Pinpoint the cell where the given text exists, returning its (x, y) midpoint coordinate. 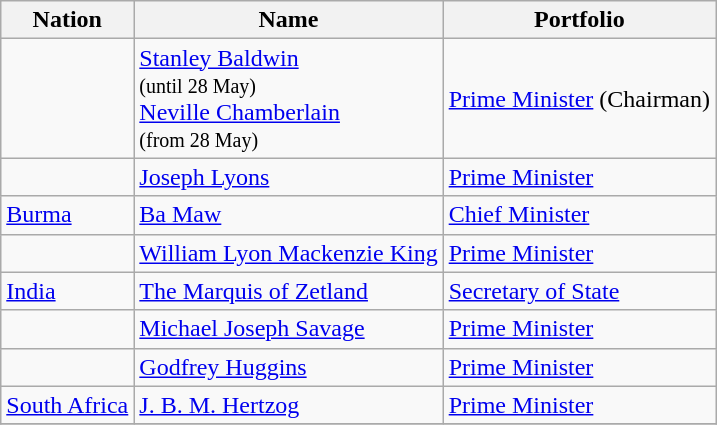
J. B. M. Hertzog (288, 405)
William Lyon Mackenzie King (288, 253)
Stanley Baldwin(until 28 May)Neville Chamberlain(from 28 May) (288, 98)
Godfrey Huggins (288, 367)
South Africa (68, 405)
Name (288, 20)
Joseph Lyons (288, 177)
Nation (68, 20)
Prime Minister (Chairman) (579, 98)
Burma (68, 215)
The Marquis of Zetland (288, 291)
Secretary of State (579, 291)
Chief Minister (579, 215)
India (68, 291)
Ba Maw (288, 215)
Portfolio (579, 20)
Michael Joseph Savage (288, 329)
